Search for the cell housing the specified text and yield its [X, Y] center coordinate. 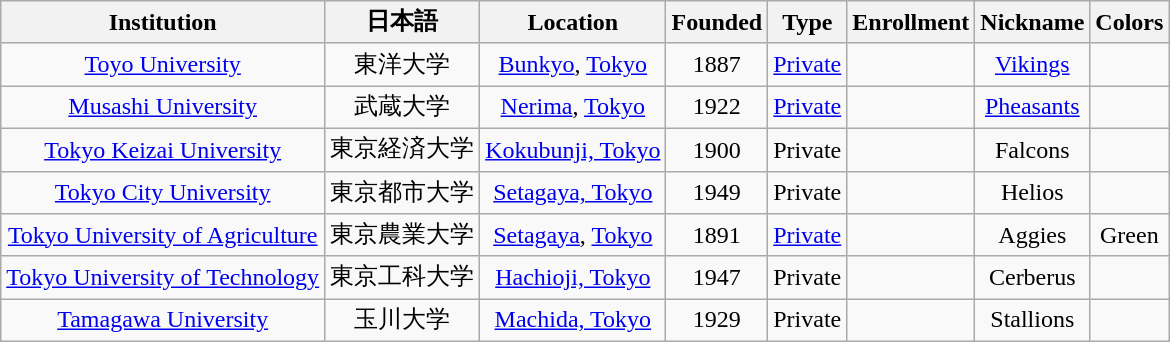
Falcons [1032, 150]
Machida, Tokyo [573, 320]
Institution [163, 22]
Tamagawa University [163, 320]
1900 [717, 150]
Kokubunji, Tokyo [573, 150]
Cerberus [1032, 278]
Nerima, Tokyo [573, 108]
1887 [717, 64]
1891 [717, 236]
東洋大学 [402, 64]
Tokyo University of Technology [163, 278]
Founded [717, 22]
Vikings [1032, 64]
1949 [717, 192]
Type [808, 22]
日本語 [402, 22]
Tokyo City University [163, 192]
Toyo University [163, 64]
東京都市大学 [402, 192]
Hachioji, Tokyo [573, 278]
Bunkyo, Tokyo [573, 64]
Tokyo University of Agriculture [163, 236]
1947 [717, 278]
Colors [1130, 22]
Musashi University [163, 108]
1929 [717, 320]
武蔵大学 [402, 108]
Nickname [1032, 22]
Green [1130, 236]
Enrollment [911, 22]
Pheasants [1032, 108]
Stallions [1032, 320]
Tokyo Keizai University [163, 150]
Helios [1032, 192]
東京工科大学 [402, 278]
1922 [717, 108]
東京経済大学 [402, 150]
Aggies [1032, 236]
玉川大学 [402, 320]
東京農業大学 [402, 236]
Location [573, 22]
